Locate the cell with the specified text and output its (x, y) center coordinate. 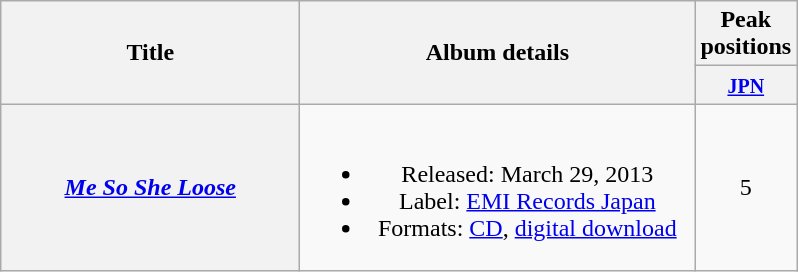
JPN (746, 85)
Album details (498, 52)
Title (150, 52)
Me So She Loose (150, 188)
Released: March 29, 2013 Label: EMI Records JapanFormats: CD, digital download (498, 188)
5 (746, 188)
Peak positions (746, 34)
